Pinpoint the cell where the given text exists, returning its (X, Y) midpoint coordinate. 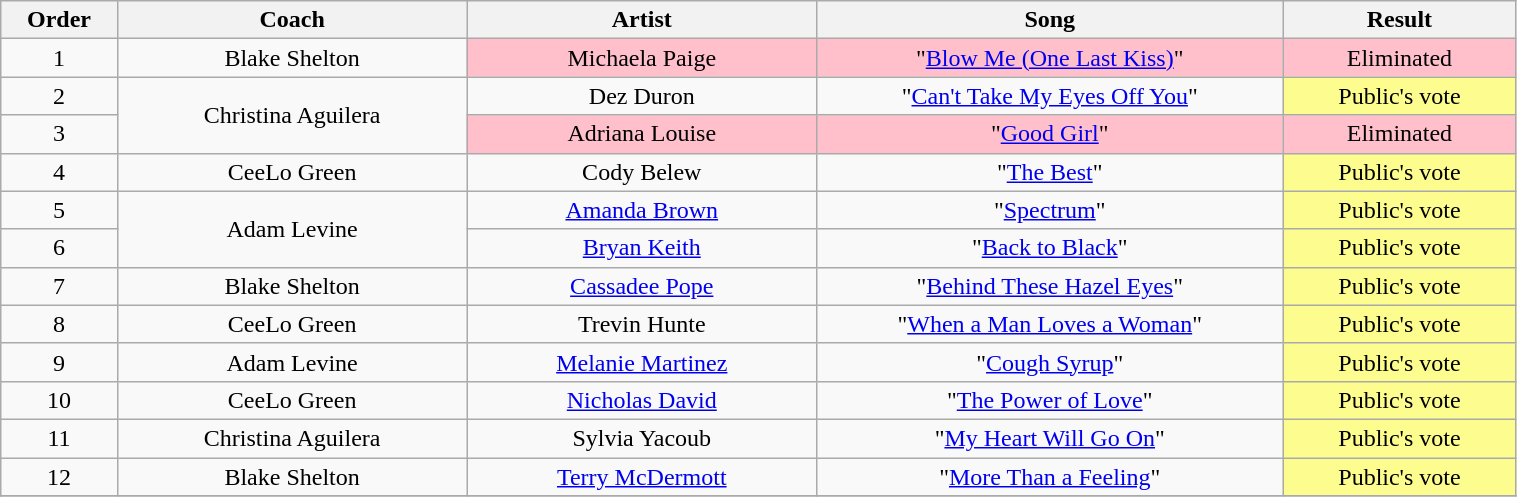
Terry McDermott (642, 477)
10 (60, 400)
"My Heart Will Go On" (1050, 438)
"Blow Me (One Last Kiss)" (1050, 58)
Coach (292, 20)
9 (60, 362)
Cody Belew (642, 172)
Nicholas David (642, 400)
Trevin Hunte (642, 324)
Michaela Paige (642, 58)
Bryan Keith (642, 248)
2 (60, 96)
6 (60, 248)
"Can't Take My Eyes Off You" (1050, 96)
Artist (642, 20)
1 (60, 58)
4 (60, 172)
"Cough Syrup" (1050, 362)
"When a Man Loves a Woman" (1050, 324)
Sylvia Yacoub (642, 438)
8 (60, 324)
11 (60, 438)
"The Power of Love" (1050, 400)
Amanda Brown (642, 210)
"Good Girl" (1050, 134)
Song (1050, 20)
"Back to Black" (1050, 248)
12 (60, 477)
Order (60, 20)
"More Than a Feeling" (1050, 477)
"The Best" (1050, 172)
7 (60, 286)
Melanie Martinez (642, 362)
Result (1400, 20)
Cassadee Pope (642, 286)
5 (60, 210)
Dez Duron (642, 96)
"Behind These Hazel Eyes" (1050, 286)
3 (60, 134)
Adriana Louise (642, 134)
"Spectrum" (1050, 210)
